From the cell containing the given text, extract its center point as [X, Y] coordinate. 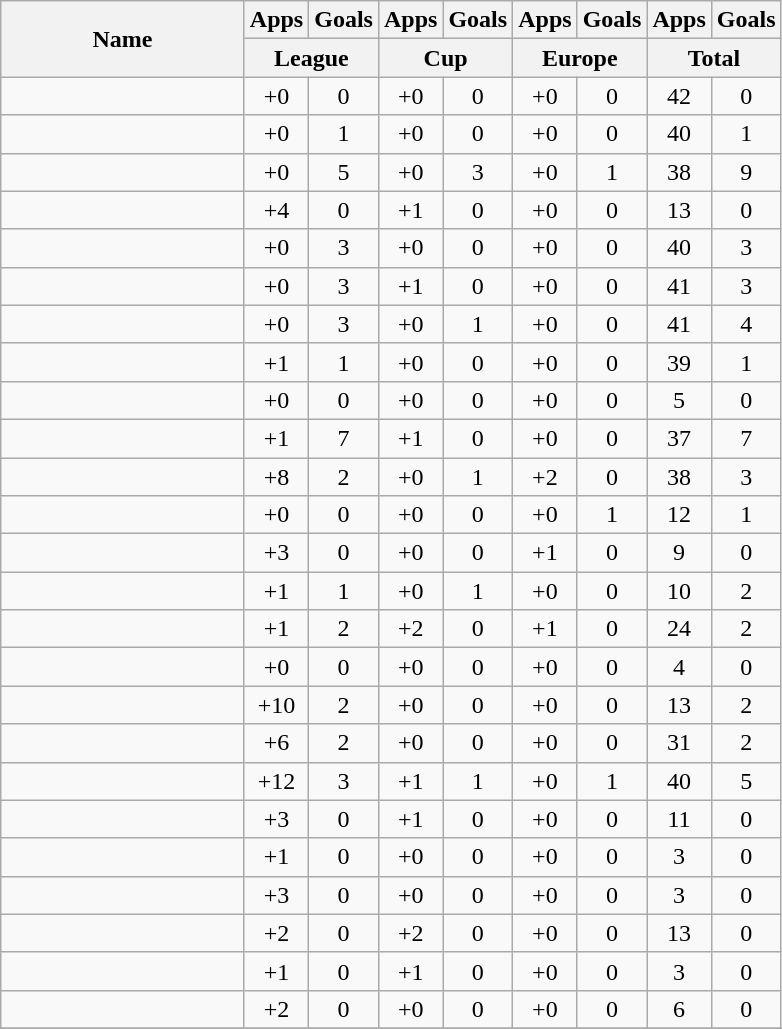
Cup [445, 58]
+10 [276, 705]
League [311, 58]
+12 [276, 781]
6 [679, 1009]
+4 [276, 210]
10 [679, 591]
Total [714, 58]
11 [679, 819]
39 [679, 362]
12 [679, 515]
24 [679, 629]
Europe [580, 58]
+6 [276, 743]
42 [679, 96]
Name [123, 39]
+8 [276, 477]
37 [679, 438]
31 [679, 743]
